Locate the cell with the specified text and output its (X, Y) center coordinate. 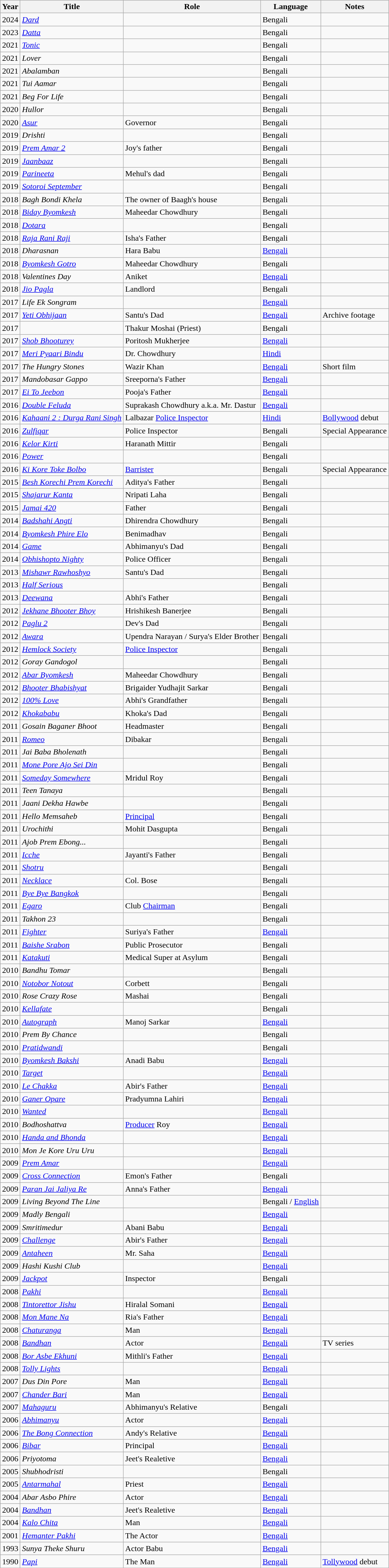
Abar Byomkesh (72, 675)
Shob Bhooturey (72, 341)
Rose Crazy Rose (72, 996)
2023 (10, 32)
The Hungry Stones (72, 366)
Mon Mane Na (72, 1317)
Life Ek Songram (72, 302)
Brigaider Yudhajit Sarkar (192, 688)
Antaheen (72, 1253)
Hello Memsaheb (72, 816)
Hemlock Society (72, 649)
Challenge (72, 1240)
Raja Rani Raji (72, 238)
Police Officer (192, 559)
Romeo (72, 739)
Paran Jai Jaliya Re (72, 1189)
Meri Pyaari Bindu (72, 353)
Abhimanyu (72, 1420)
Dotara (72, 225)
Byomkesh Gotro (72, 264)
Dibakar (192, 739)
Beg For Life (72, 97)
Ganer Opare (72, 1099)
Abalamban (72, 71)
Pratidwandi (72, 1047)
Khoka's Dad (192, 713)
Papi (72, 1561)
Headmaster (192, 726)
Jai Baba Bholenath (72, 752)
Prem Amar 2 (72, 148)
Tolly Lights (72, 1368)
The Actor (192, 1536)
Target (72, 1073)
Actor Babu (192, 1548)
Necklace (72, 880)
Mon Je Kore Uru Uru (72, 1150)
Aditya's Father (192, 482)
Club Chairman (192, 906)
Bollywood debut (355, 418)
Anadi Babu (192, 1060)
2024 (10, 20)
Hiralal Somani (192, 1304)
Abhi's Grandfather (192, 700)
Besh Korechi Prem Korechi (72, 482)
Medical Super at Asylum (192, 957)
Bengali / English (291, 1202)
Drishti (72, 135)
Pradyumna Lahiri (192, 1099)
Tui Aamar (72, 84)
Goray Gandogol (72, 662)
Awara (72, 636)
Chaturanga (72, 1330)
Dard (72, 20)
Hemanter Pakhi (72, 1536)
Hrishikesh Banerjee (192, 611)
Isha's Father (192, 238)
Power (72, 456)
Dus Din Pore (72, 1381)
Hashi Kushi Club (72, 1266)
Pakhi (72, 1292)
The Bong Connection (72, 1433)
Hara Babu (192, 251)
Gosain Baganer Bhoot (72, 726)
Anna's Father (192, 1189)
Public Prosecutor (192, 945)
Inspector (192, 1279)
Smritimedur (72, 1227)
Fighter (72, 932)
Abhimanyu's Relative (192, 1407)
Notes (355, 7)
Dharasnan (72, 251)
Madly Bengali (72, 1215)
Jio Pagla (72, 289)
Yeti Obhijaan (72, 315)
Urochithi (72, 829)
Double Feluda (72, 405)
Ria's Father (192, 1317)
Priest (192, 1484)
Parineeta (72, 174)
Mandobasar Gappo (72, 379)
Deewana (72, 598)
Takhon 23 (72, 919)
Ki Kore Toke Bolbo (72, 469)
Dhirendra Chowdhury (192, 521)
Notobor Notout (72, 983)
Asur (72, 122)
Bhooter Bhabishyat (72, 688)
Jaani Dekha Hawbe (72, 803)
Pooja's Father (192, 392)
TV series (355, 1343)
Kellafate (72, 1009)
Shajarur Kanta (72, 495)
Priyotoma (72, 1459)
Bodhoshattva (72, 1124)
Suriya's Father (192, 932)
Prem By Chance (72, 1035)
Obhishopto Nighty (72, 559)
Antarmahal (72, 1484)
Governor (192, 122)
Archive footage (355, 315)
Game (72, 546)
Byomkesh Bakshi (72, 1060)
Haranath Mittir (192, 444)
Mr. Saha (192, 1253)
Tonic (72, 45)
Language (291, 7)
Col. Bose (192, 880)
Dr. Chowdhury (192, 353)
Egaro (72, 906)
Abar Asbo Phire (72, 1497)
Wanted (72, 1112)
Biday Byomkesh (72, 212)
Dev's Dad (192, 623)
Hullor (72, 109)
Mridul Roy (192, 777)
Abhimanyu's Dad (192, 546)
Mahaguru (72, 1407)
Andy's Relative (192, 1433)
Autograph (72, 1022)
Poritosh Mukherjee (192, 341)
Bibar (72, 1446)
Bagh Bondi Khela (72, 200)
Suprakash Chowdhury a.k.a. Mr. Dastur (192, 405)
Year (10, 7)
Katakuti (72, 957)
1993 (10, 1548)
Chander Bari (72, 1394)
Sreeporna's Father (192, 379)
Teen Tanaya (72, 791)
Father (192, 508)
Jayanti's Father (192, 855)
Khokababu (72, 713)
Emon's Father (192, 1176)
Prem Amar (72, 1163)
Producer Roy (192, 1124)
Tollywood debut (355, 1561)
Le Chakka (72, 1086)
Title (72, 7)
Aniket (192, 276)
Role (192, 7)
Barrister (192, 469)
Abani Babu (192, 1227)
Benimadhav (192, 533)
Mithli's Father (192, 1356)
Bor Asbe Ekhuni (72, 1356)
Short film (355, 366)
The owner of Baagh's house (192, 200)
Badshahi Angti (72, 521)
Mohit Dasgupta (192, 829)
Half Serious (72, 585)
Mashai (192, 996)
Ajob Prem Ebong... (72, 842)
Corbett (192, 983)
Bandhu Tomar (72, 970)
Mehul's dad (192, 174)
Cross Connection (72, 1176)
Manoj Sarkar (192, 1022)
Landlord (192, 289)
Jekhane Bhooter Bhoy (72, 611)
Nripati Laha (192, 495)
Upendra Narayan / Surya's Elder Brother (192, 636)
Valentines Day (72, 276)
100% Love (72, 700)
Handa and Bhonda (72, 1137)
Jamai 420 (72, 508)
Abhi's Father (192, 598)
2001 (10, 1536)
Shubhodristi (72, 1471)
Bye Bye Bangkok (72, 893)
The Man (192, 1561)
Zulfiqar (72, 431)
Mishawr Rawhoshyo (72, 572)
Kalo Chita (72, 1523)
Baishe Srabon (72, 945)
Lover (72, 58)
Thakur Moshai (Priest) (192, 328)
Mone Pore Ajo Sei Din (72, 765)
Jaanbaaz (72, 161)
Sunya Theke Shuru (72, 1548)
Kelor Kirti (72, 444)
Paglu 2 (72, 623)
Lalbazar Police Inspector (192, 418)
Tintorettor Jishu (72, 1304)
Byomkesh Phire Elo (72, 533)
Wazir Khan (192, 366)
Ei To Jeebon (72, 392)
Living Beyond The Line (72, 1202)
Joy's father (192, 148)
Datta (72, 32)
Kahaani 2 : Durga Rani Singh (72, 418)
Sotoroi September (72, 187)
1990 (10, 1561)
Someday Somewhere (72, 777)
Shotru (72, 868)
Jackpot (72, 1279)
Icche (72, 855)
